Identify which cell holds the provided text, then report its (X, Y) central coordinate. 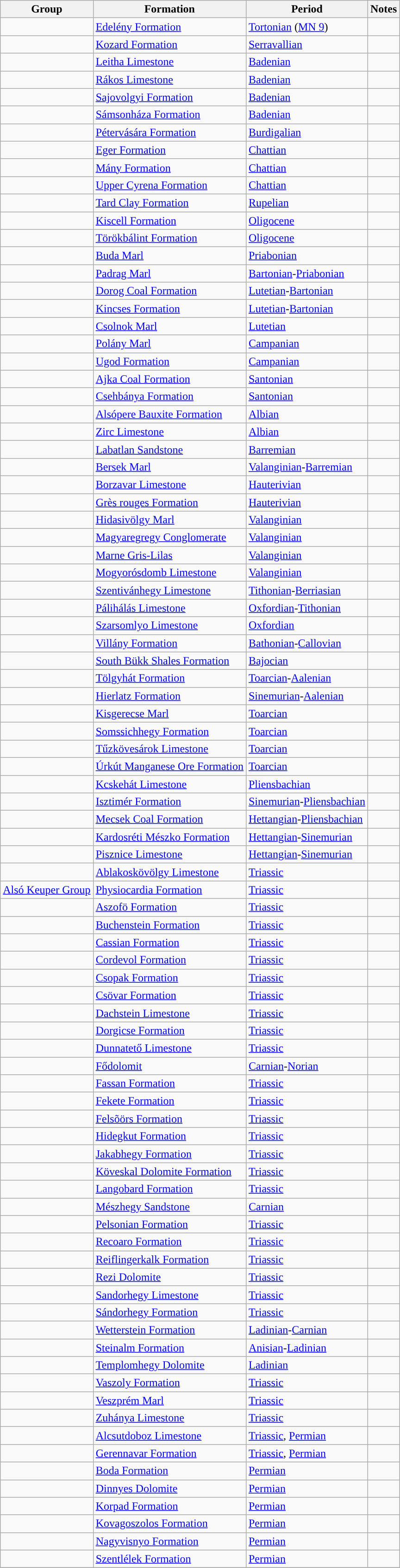
Köveskal Dolomite Formation (169, 1171)
Sándorhegy Formation (169, 1312)
Csolnok Marl (169, 326)
Buda Marl (169, 256)
Úrkút Manganese Ore Formation (169, 766)
Cassian Formation (169, 942)
Burdigalian (306, 132)
Bartonian-Priabonian (306, 273)
Hierlatz Formation (169, 696)
Hidegkut Formation (169, 1136)
Fassan Formation (169, 1084)
Toarcian-Aalenian (306, 678)
Dunnatető Limestone (169, 1048)
Kincses Formation (169, 309)
Polány Marl (169, 344)
Barremian (306, 449)
Kcskehát Limestone (169, 784)
Jakabhegy Formation (169, 1154)
Templomhegy Dolomite (169, 1365)
Padrag Marl (169, 273)
Edelény Formation (169, 27)
Dinnyes Dolomite (169, 1488)
Ablakoskövölgy Limestone (169, 872)
Borzavar Limestone (169, 484)
Dorgicse Formation (169, 1030)
Lutetian (306, 326)
Bathonian-Callovian (306, 643)
Dachstein Limestone (169, 1013)
Wetterstein Formation (169, 1330)
Mogyorósdomb Limestone (169, 573)
Törökbálint Formation (169, 238)
Langobard Formation (169, 1189)
Csövar Formation (169, 995)
Valanginian-Barremian (306, 467)
Aszofö Formation (169, 907)
Carnian (306, 1207)
Sinemurian-Pliensbachian (306, 802)
Korpad Formation (169, 1506)
Mecsek Coal Formation (169, 819)
Group (47, 9)
Zuhánya Limestone (169, 1418)
Tortonian (MN 9) (306, 27)
Kisgerecse Marl (169, 713)
Period (306, 9)
Bajocian (306, 661)
Pálihálás Limestone (169, 608)
Physiocardia Formation (169, 890)
Notes (383, 9)
Gerennavar Formation (169, 1453)
Kiscell Formation (169, 221)
Reiflingerkalk Formation (169, 1259)
Ladinian-Carnian (306, 1330)
Mány Formation (169, 167)
Kozard Formation (169, 44)
Csehbánya Formation (169, 397)
Pisznice Limestone (169, 855)
Veszprém Marl (169, 1401)
Dorog Coal Formation (169, 291)
Fődolomit (169, 1066)
Oxfordian (306, 626)
Zirc Limestone (169, 432)
Tard Clay Formation (169, 203)
Vaszoly Formation (169, 1383)
Szentivánhegy Limestone (169, 590)
Sajovolgyi Formation (169, 97)
Hettangian-Pliensbachian (306, 819)
Serravallian (306, 44)
Felsõörs Formation (169, 1119)
Formation (169, 9)
Nagyvisnyo Formation (169, 1541)
Fekete Formation (169, 1101)
Tűzkövesárok Limestone (169, 749)
Alcsutdoboz Limestone (169, 1436)
Magyaregregy Conglomerate (169, 538)
Boda Formation (169, 1471)
Somssichhegy Formation (169, 731)
Eger Formation (169, 150)
Szentlélek Formation (169, 1559)
Sandorhegy Limestone (169, 1295)
Szarsomlyo Limestone (169, 626)
Pelsonian Formation (169, 1224)
Steinalm Formation (169, 1348)
Mészhegy Sandstone (169, 1207)
Tithonian-Berriasian (306, 590)
Hidasivölgy Marl (169, 520)
Ugod Formation (169, 361)
Kardosréti Mészko Formation (169, 837)
Oxfordian-Tithonian (306, 608)
Tölgyhát Formation (169, 678)
Ladinian (306, 1365)
Alsó Keuper Group (47, 890)
Carnian-Norian (306, 1066)
Bersek Marl (169, 467)
Pétervására Formation (169, 132)
Rupelian (306, 203)
Upper Cyrena Formation (169, 185)
Pliensbachian (306, 784)
Sinemurian-Aalenian (306, 696)
Buchenstein Formation (169, 925)
Anisian-Ladinian (306, 1348)
Kovagoszolos Formation (169, 1524)
Csopak Formation (169, 978)
Rákos Limestone (169, 80)
Sámsonháza Formation (169, 115)
Leitha Limestone (169, 62)
Ajka Coal Formation (169, 379)
Recoaro Formation (169, 1242)
Priabonian (306, 256)
Alsópere Bauxite Formation (169, 414)
Labatlan Sandstone (169, 449)
South Bükk Shales Formation (169, 661)
Grès rouges Formation (169, 502)
Cordevol Formation (169, 960)
Isztimér Formation (169, 802)
Rezi Dolomite (169, 1277)
Villány Formation (169, 643)
Marne Gris-Lilas (169, 555)
